Determine the [X, Y] coordinate at the center of the cell enclosing the given text.  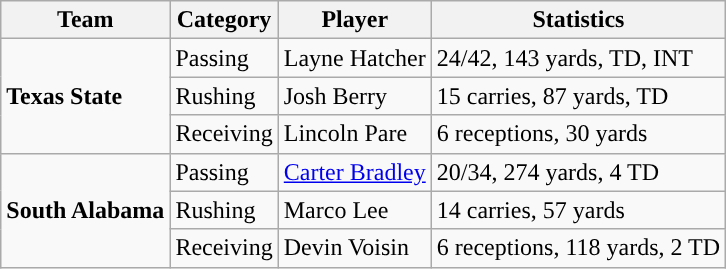
6 receptions, 118 yards, 2 TD [578, 248]
Player [354, 20]
24/42, 143 yards, TD, INT [578, 58]
Statistics [578, 20]
20/34, 274 yards, 4 TD [578, 172]
Layne Hatcher [354, 58]
14 carries, 57 yards [578, 210]
Devin Voisin [354, 248]
Texas State [86, 96]
15 carries, 87 yards, TD [578, 96]
Team [86, 20]
Carter Bradley [354, 172]
South Alabama [86, 210]
Josh Berry [354, 96]
Marco Lee [354, 210]
Lincoln Pare [354, 134]
6 receptions, 30 yards [578, 134]
Category [224, 20]
